Locate the cell with the specified text and output its [X, Y] center coordinate. 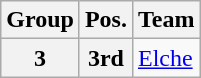
3rd [106, 58]
Team [166, 20]
Pos. [106, 20]
Group [40, 20]
3 [40, 58]
Elche [166, 58]
